Return the (x, y) coordinate for the center point of the cell that contains the specified text.  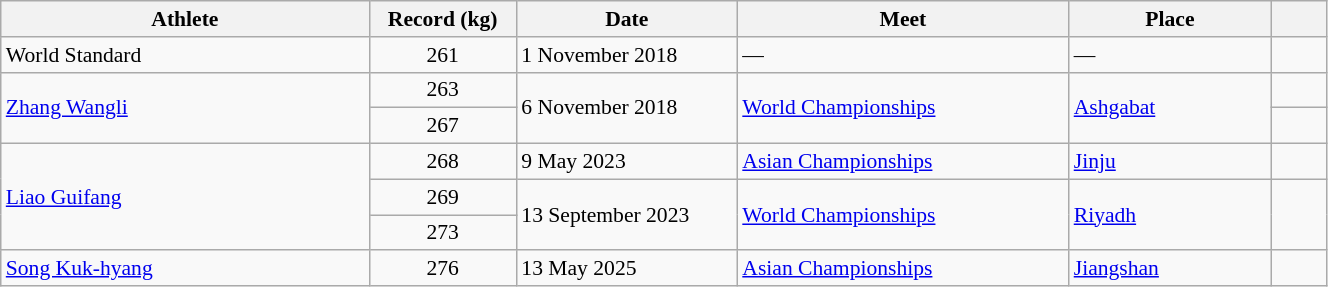
Athlete (185, 19)
Place (1170, 19)
273 (442, 233)
World Standard (185, 55)
268 (442, 162)
276 (442, 269)
Liao Guifang (185, 198)
267 (442, 126)
263 (442, 90)
1 November 2018 (626, 55)
269 (442, 197)
6 November 2018 (626, 108)
13 May 2025 (626, 269)
Ashgabat (1170, 108)
Riyadh (1170, 214)
Meet (902, 19)
13 September 2023 (626, 214)
Jinju (1170, 162)
261 (442, 55)
Date (626, 19)
Zhang Wangli (185, 108)
Jiangshan (1170, 269)
Record (kg) (442, 19)
9 May 2023 (626, 162)
Song Kuk-hyang (185, 269)
